Search for the cell housing the specified text and yield its [x, y] center coordinate. 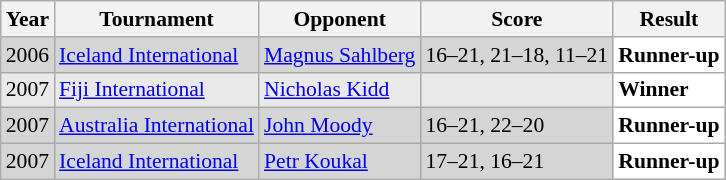
John Moody [340, 126]
Petr Koukal [340, 162]
Winner [668, 90]
Opponent [340, 19]
Fiji International [156, 90]
2006 [28, 55]
Score [516, 19]
Year [28, 19]
Australia International [156, 126]
16–21, 21–18, 11–21 [516, 55]
16–21, 22–20 [516, 126]
17–21, 16–21 [516, 162]
Magnus Sahlberg [340, 55]
Nicholas Kidd [340, 90]
Result [668, 19]
Tournament [156, 19]
